Capture the cell that displays the provided text and extract its (x, y) central coordinate. 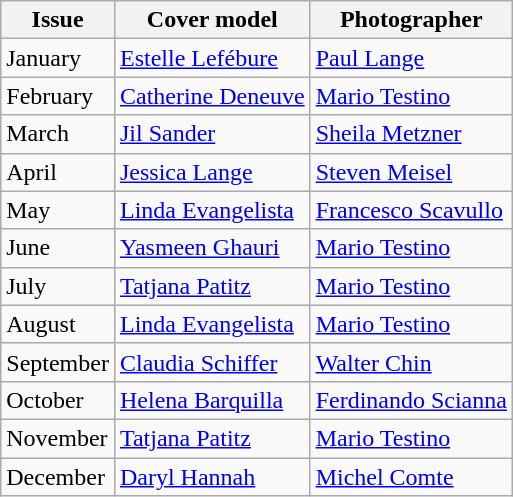
Helena Barquilla (212, 400)
January (58, 58)
Claudia Schiffer (212, 362)
Ferdinando Scianna (411, 400)
June (58, 248)
October (58, 400)
Issue (58, 20)
Steven Meisel (411, 172)
Sheila Metzner (411, 134)
Daryl Hannah (212, 477)
Paul Lange (411, 58)
November (58, 438)
August (58, 324)
May (58, 210)
March (58, 134)
April (58, 172)
Jessica Lange (212, 172)
July (58, 286)
Cover model (212, 20)
Estelle Lefébure (212, 58)
December (58, 477)
February (58, 96)
Michel Comte (411, 477)
Jil Sander (212, 134)
Walter Chin (411, 362)
Photographer (411, 20)
September (58, 362)
Yasmeen Ghauri (212, 248)
Catherine Deneuve (212, 96)
Francesco Scavullo (411, 210)
